Output the [x, y] coordinate of the center of the cell containing the given text.  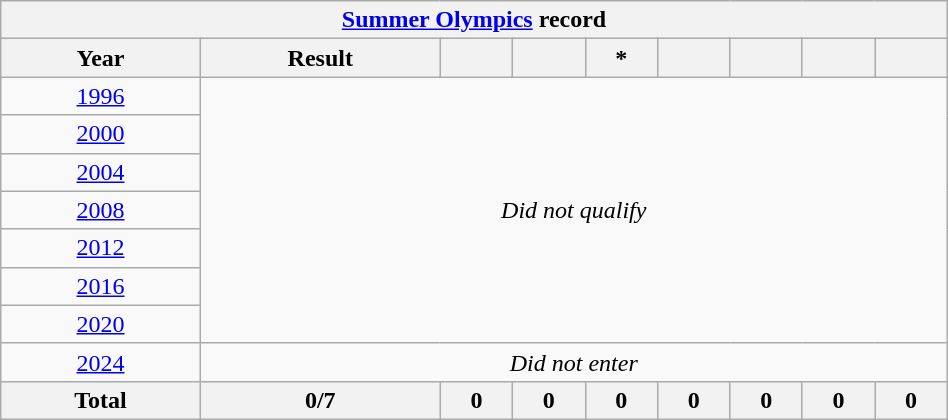
Year [101, 58]
2004 [101, 172]
2024 [101, 362]
2000 [101, 134]
Total [101, 400]
Summer Olympics record [474, 20]
2020 [101, 324]
Did not enter [574, 362]
Result [320, 58]
* [621, 58]
2012 [101, 248]
1996 [101, 96]
Did not qualify [574, 210]
0/7 [320, 400]
2008 [101, 210]
2016 [101, 286]
